Pinpoint the cell where the given text exists, returning its [X, Y] midpoint coordinate. 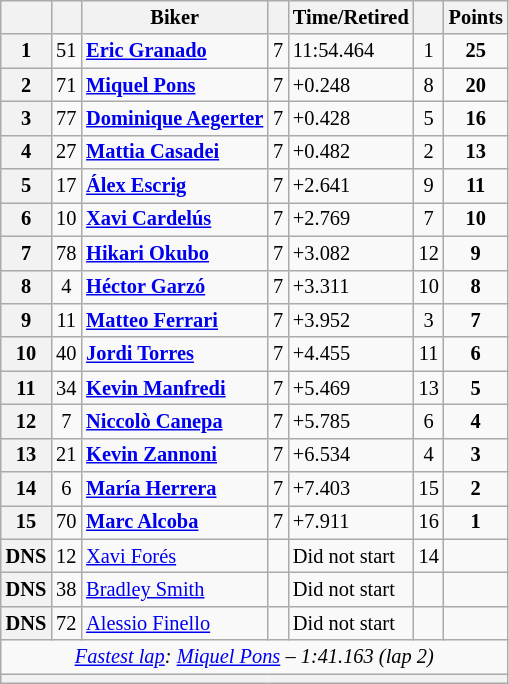
Fastest lap: Miquel Pons – 1:41.163 (lap 2) [254, 657]
20 [476, 85]
Héctor Garzó [174, 287]
Time/Retired [351, 17]
Mattia Casadei [174, 152]
78 [66, 253]
Points [476, 17]
Niccolò Canepa [174, 421]
25 [476, 51]
María Herrera [174, 489]
+2.641 [351, 186]
+5.469 [351, 388]
40 [66, 354]
Hikari Okubo [174, 253]
+7.911 [351, 522]
Bradley Smith [174, 589]
Álex Escrig [174, 186]
Jordi Torres [174, 354]
Miquel Pons [174, 85]
51 [66, 51]
11:54.464 [351, 51]
71 [66, 85]
38 [66, 589]
+0.248 [351, 85]
Marc Alcoba [174, 522]
17 [66, 186]
Dominique Aegerter [174, 118]
+4.455 [351, 354]
+6.534 [351, 455]
72 [66, 623]
21 [66, 455]
77 [66, 118]
Eric Granado [174, 51]
+5.785 [351, 421]
Xavi Forés [174, 556]
+0.482 [351, 152]
Xavi Cardelús [174, 219]
+7.403 [351, 489]
+3.952 [351, 320]
+3.311 [351, 287]
+3.082 [351, 253]
Matteo Ferrari [174, 320]
Kevin Manfredi [174, 388]
+2.769 [351, 219]
+0.428 [351, 118]
Alessio Finello [174, 623]
Biker [174, 17]
27 [66, 152]
70 [66, 522]
34 [66, 388]
Kevin Zannoni [174, 455]
